Return the [x, y] coordinate for the center point of the cell that contains the specified text.  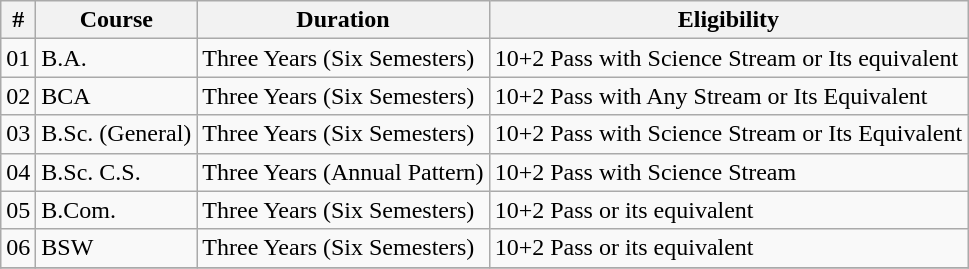
10+2 Pass with Science Stream or Its equivalent [728, 58]
06 [18, 248]
10+2 Pass with Science Stream [728, 172]
Eligibility [728, 20]
B.Sc. (General) [116, 134]
05 [18, 210]
Three Years (Annual Pattern) [343, 172]
02 [18, 96]
03 [18, 134]
B.A. [116, 58]
04 [18, 172]
BCA [116, 96]
B.Com. [116, 210]
10+2 Pass with Science Stream or Its Equivalent [728, 134]
BSW [116, 248]
B.Sc. C.S. [116, 172]
# [18, 20]
Course [116, 20]
10+2 Pass with Any Stream or Its Equivalent [728, 96]
01 [18, 58]
Duration [343, 20]
